Determine the [x, y] coordinate at the center of the cell enclosing the given text.  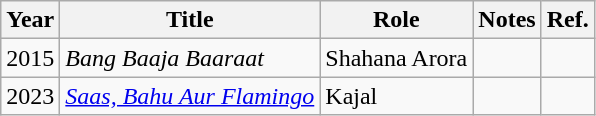
Saas, Bahu Aur Flamingo [190, 96]
Role [396, 20]
2023 [30, 96]
Year [30, 20]
Ref. [568, 20]
Notes [507, 20]
2015 [30, 58]
Shahana Arora [396, 58]
Bang Baaja Baaraat [190, 58]
Title [190, 20]
Kajal [396, 96]
